Return [x, y] of the center of cell containing provided text 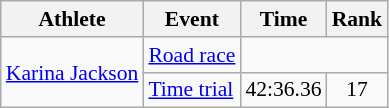
Event [192, 19]
Time [283, 19]
17 [358, 90]
Rank [358, 19]
Athlete [72, 19]
Road race [192, 55]
Karina Jackson [72, 72]
Time trial [192, 90]
42:36.36 [283, 90]
